From the cell containing the given text, extract its center point as [x, y] coordinate. 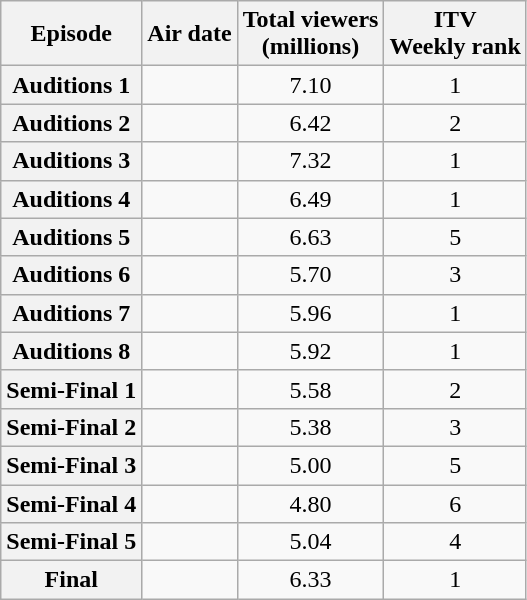
7.10 [310, 85]
5.96 [310, 313]
7.32 [310, 161]
4 [455, 542]
4.80 [310, 503]
Final [72, 580]
5.58 [310, 389]
Semi-Final 3 [72, 465]
Auditions 1 [72, 85]
Auditions 4 [72, 199]
Air date [190, 34]
5.70 [310, 275]
Total viewers(millions) [310, 34]
Auditions 2 [72, 123]
6.63 [310, 237]
ITVWeekly rank [455, 34]
5.92 [310, 351]
6.33 [310, 580]
5.38 [310, 427]
Auditions 7 [72, 313]
6.49 [310, 199]
Semi-Final 2 [72, 427]
5.04 [310, 542]
Auditions 6 [72, 275]
Semi-Final 5 [72, 542]
Auditions 3 [72, 161]
5.00 [310, 465]
Auditions 5 [72, 237]
Semi-Final 1 [72, 389]
6 [455, 503]
Semi-Final 4 [72, 503]
Auditions 8 [72, 351]
6.42 [310, 123]
Episode [72, 34]
